Detect which cell encompasses the target text, then output its [X, Y] center coordinate. 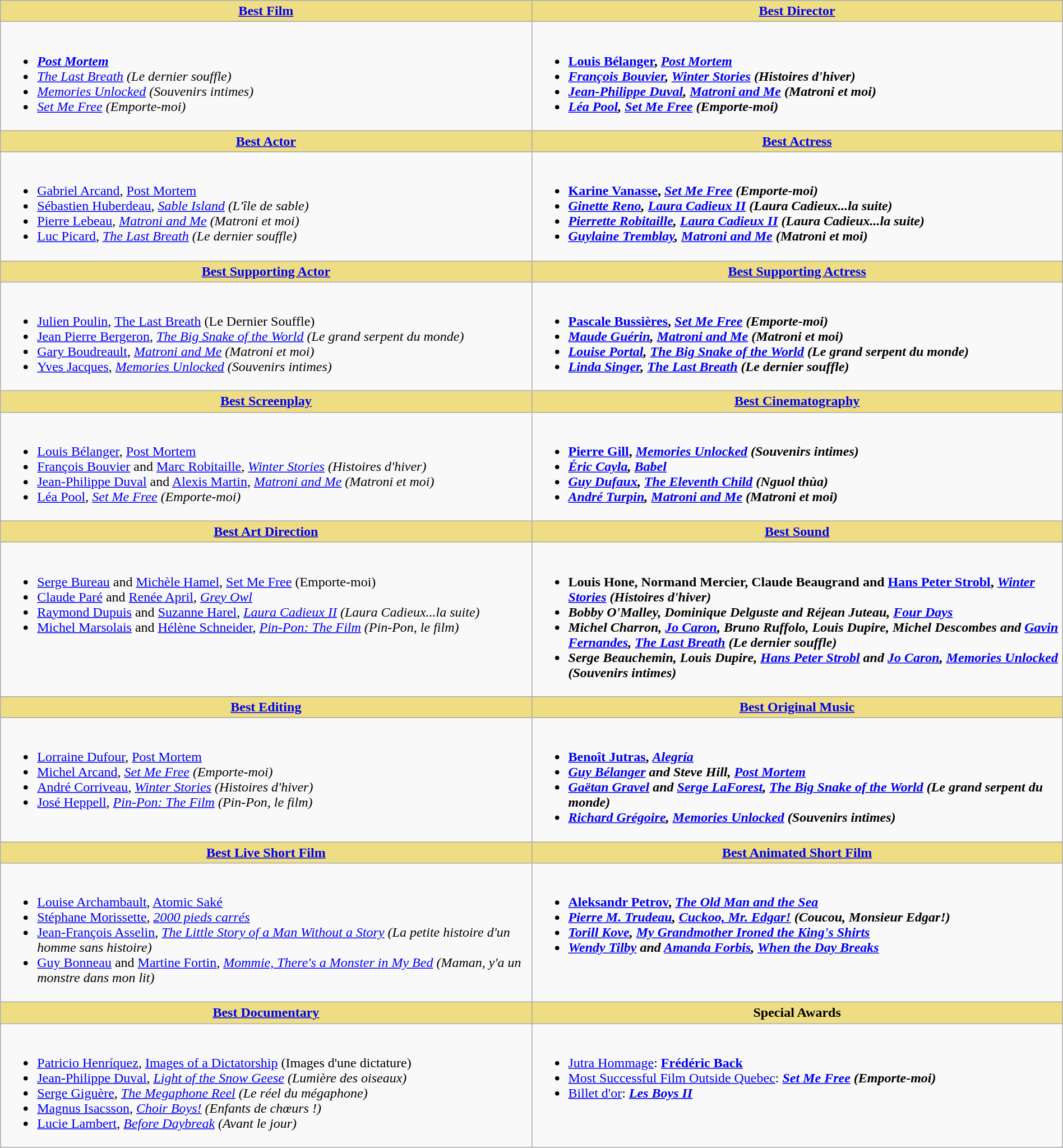
Best Live Short Film [266, 853]
Best Art Direction [266, 531]
Best Editing [266, 707]
Best Sound [797, 531]
Best Screenplay [266, 401]
Best Animated Short Film [797, 853]
Jutra Hommage: Frédéric BackMost Successful Film Outside Quebec: Set Me Free (Emporte-moi)Billet d'or: Les Boys II [797, 1085]
Best Actress [797, 141]
Special Awards [797, 1013]
Best Cinematography [797, 401]
Best Supporting Actress [797, 271]
Best Film [266, 11]
Best Director [797, 11]
Best Original Music [797, 707]
Best Documentary [266, 1013]
Best Supporting Actor [266, 271]
Best Actor [266, 141]
Post MortemThe Last Breath (Le dernier souffle)Memories Unlocked (Souvenirs intimes)Set Me Free (Emporte-moi) [266, 76]
